From the cell containing the given text, extract its center point as [X, Y] coordinate. 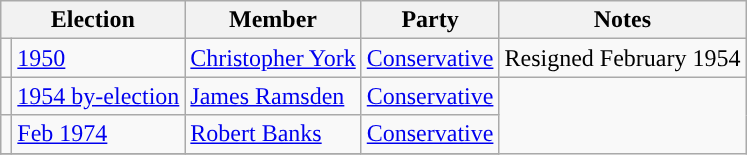
Member [273, 20]
Notes [622, 20]
1950 [98, 58]
Feb 1974 [98, 134]
Party [430, 20]
James Ramsden [273, 96]
Resigned February 1954 [622, 58]
Election [93, 20]
Christopher York [273, 58]
1954 by-election [98, 96]
Robert Banks [273, 134]
